Capture the cell that displays the provided text and extract its (x, y) central coordinate. 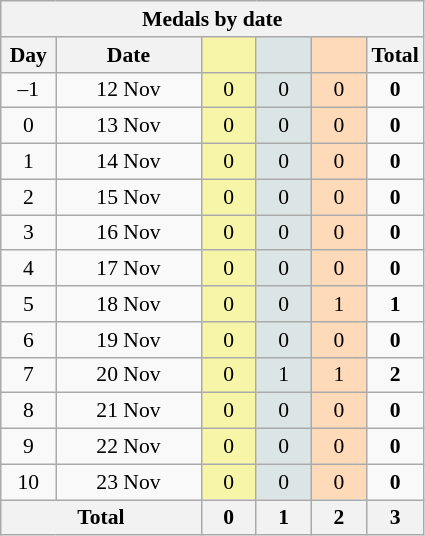
5 (28, 304)
–1 (28, 90)
16 Nov (128, 233)
6 (28, 340)
12 Nov (128, 90)
Day (28, 55)
13 Nov (128, 126)
4 (28, 269)
19 Nov (128, 340)
18 Nov (128, 304)
15 Nov (128, 197)
23 Nov (128, 482)
14 Nov (128, 162)
21 Nov (128, 411)
22 Nov (128, 447)
8 (28, 411)
10 (28, 482)
9 (28, 447)
20 Nov (128, 375)
17 Nov (128, 269)
Date (128, 55)
7 (28, 375)
Medals by date (212, 19)
